Provide the [X, Y] coordinate of the cell's center where the given text is located.  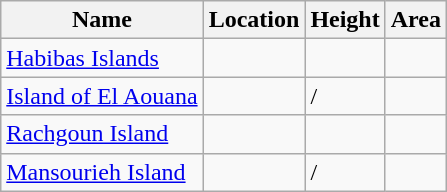
Name [102, 20]
Habibas Islands [102, 58]
Height [345, 20]
Mansourieh Island [102, 172]
Island of El Aouana [102, 96]
Area [416, 20]
Rachgoun Island [102, 134]
Location [254, 20]
